Detect which cell encompasses the target text, then output its (x, y) center coordinate. 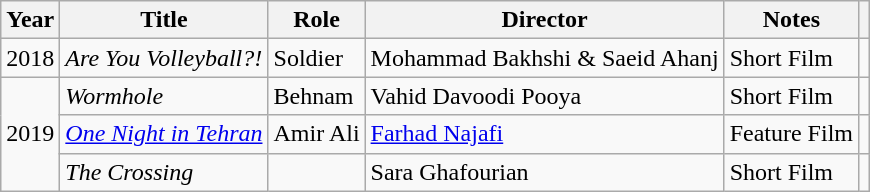
Wormhole (164, 96)
Title (164, 20)
2019 (30, 134)
Notes (791, 20)
Director (544, 20)
One Night in Tehran (164, 134)
Amir Ali (316, 134)
Farhad Najafi (544, 134)
Year (30, 20)
The Crossing (164, 172)
Sara Ghafourian (544, 172)
Feature Film (791, 134)
Role (316, 20)
2018 (30, 58)
Behnam (316, 96)
Vahid Davoodi Pooya (544, 96)
Mohammad Bakhshi & Saeid Ahanj (544, 58)
Soldier (316, 58)
Are You Volleyball?! (164, 58)
